Return [x, y] of the center of cell containing provided text 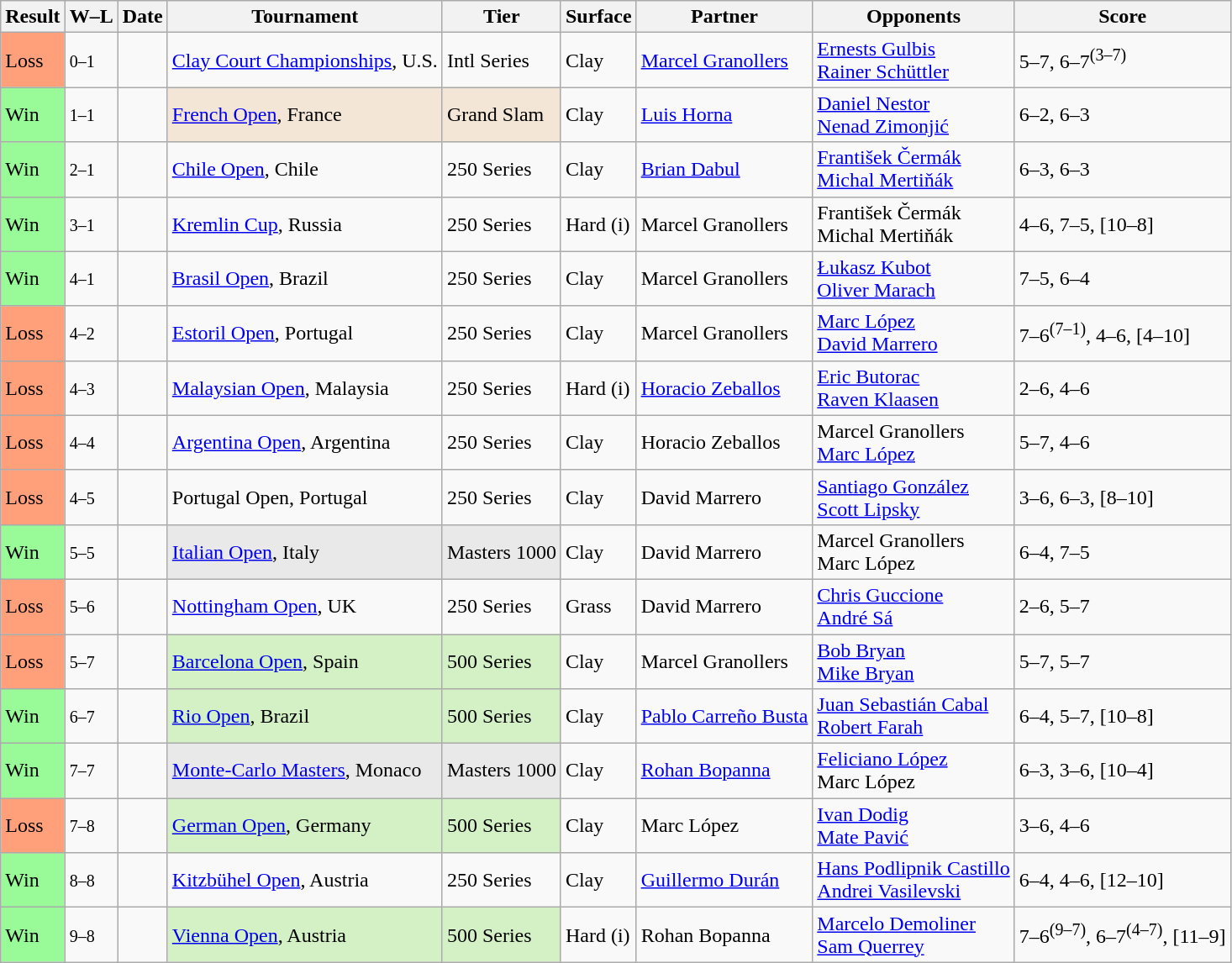
7–7 [91, 771]
4–6, 7–5, [10–8] [1123, 224]
Juan Sebastián Cabal Robert Farah [913, 716]
Opponents [913, 17]
Grand Slam [501, 114]
1–1 [91, 114]
5–7, 4–6 [1123, 442]
5–7, 5–7 [1123, 660]
Monte-Carlo Masters, Monaco [304, 771]
6–7 [91, 716]
4–2 [91, 333]
Barcelona Open, Spain [304, 660]
French Open, France [304, 114]
Łukasz Kubot Oliver Marach [913, 279]
Bob Bryan Mike Bryan [913, 660]
Tournament [304, 17]
9–8 [91, 934]
5–6 [91, 607]
8–8 [91, 881]
7–6(9–7), 6–7(4–7), [11–9] [1123, 934]
Tier [501, 17]
W–L [91, 17]
Luis Horna [724, 114]
3–6, 4–6 [1123, 825]
7–6(7–1), 4–6, [4–10] [1123, 333]
Santiago González Scott Lipsky [913, 497]
6–4, 7–5 [1123, 551]
Vienna Open, Austria [304, 934]
Chile Open, Chile [304, 170]
Rio Open, Brazil [304, 716]
Score [1123, 17]
Daniel Nestor Nenad Zimonjić [913, 114]
Argentina Open, Argentina [304, 442]
4–1 [91, 279]
6–3, 3–6, [10–4] [1123, 771]
Chris Guccione André Sá [913, 607]
Kitzbühel Open, Austria [304, 881]
Date [143, 17]
6–2, 6–3 [1123, 114]
Hans Podlipnik Castillo Andrei Vasilevski [913, 881]
Marc López David Marrero [913, 333]
Marcelo Demoliner Sam Querrey [913, 934]
3–6, 6–3, [8–10] [1123, 497]
2–6, 5–7 [1123, 607]
Malaysian Open, Malaysia [304, 388]
7–8 [91, 825]
Partner [724, 17]
Eric Butorac Raven Klaasen [913, 388]
5–7, 6–7(3–7) [1123, 61]
7–5, 6–4 [1123, 279]
5–7 [91, 660]
4–4 [91, 442]
Brian Dabul [724, 170]
German Open, Germany [304, 825]
6–4, 5–7, [10–8] [1123, 716]
Kremlin Cup, Russia [304, 224]
Pablo Carreño Busta [724, 716]
Grass [598, 607]
Guillermo Durán [724, 881]
Feliciano López Marc López [913, 771]
Marc López [724, 825]
Clay Court Championships, U.S. [304, 61]
Estoril Open, Portugal [304, 333]
2–1 [91, 170]
2–6, 4–6 [1123, 388]
4–5 [91, 497]
Brasil Open, Brazil [304, 279]
Result [33, 17]
Portugal Open, Portugal [304, 497]
Italian Open, Italy [304, 551]
5–5 [91, 551]
Nottingham Open, UK [304, 607]
4–3 [91, 388]
Intl Series [501, 61]
3–1 [91, 224]
Ernests Gulbis Rainer Schüttler [913, 61]
6–3, 6–3 [1123, 170]
6–4, 4–6, [12–10] [1123, 881]
0–1 [91, 61]
Ivan Dodig Mate Pavić [913, 825]
Surface [598, 17]
